For the text-containing cell, return its midpoint in [x, y] coordinate format. 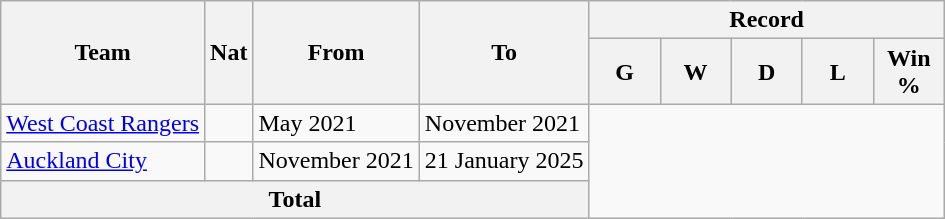
Win % [908, 72]
Total [295, 199]
Team [103, 52]
From [336, 52]
D [766, 72]
Record [766, 20]
21 January 2025 [504, 161]
W [696, 72]
Auckland City [103, 161]
L [838, 72]
To [504, 52]
G [624, 72]
West Coast Rangers [103, 123]
May 2021 [336, 123]
Nat [229, 52]
